Find where the given text appears and provide that cell's center as [X, Y] coordinate. 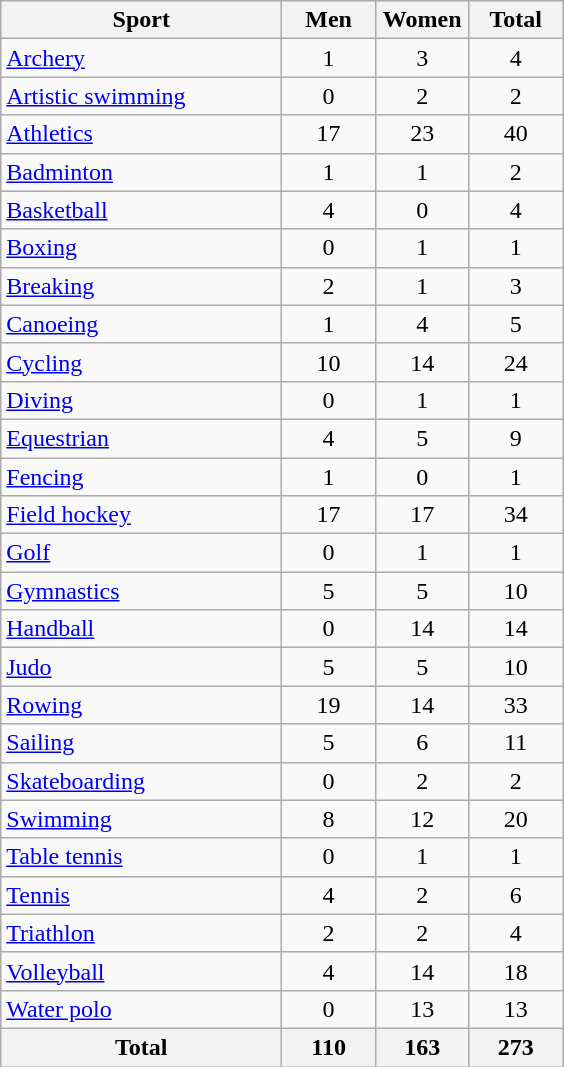
9 [516, 438]
11 [516, 743]
Basketball [142, 210]
33 [516, 705]
Men [329, 20]
Volleyball [142, 971]
163 [422, 1047]
Rowing [142, 705]
20 [516, 819]
8 [329, 819]
18 [516, 971]
110 [329, 1047]
Water polo [142, 1009]
Sport [142, 20]
Sailing [142, 743]
40 [516, 134]
12 [422, 819]
Judo [142, 667]
Table tennis [142, 857]
Cycling [142, 362]
19 [329, 705]
Canoeing [142, 324]
Fencing [142, 477]
Swimming [142, 819]
Women [422, 20]
Field hockey [142, 515]
273 [516, 1047]
Badminton [142, 172]
Gymnastics [142, 591]
24 [516, 362]
Diving [142, 400]
Handball [142, 629]
Athletics [142, 134]
Equestrian [142, 438]
Skateboarding [142, 781]
Tennis [142, 895]
34 [516, 515]
Breaking [142, 286]
23 [422, 134]
Artistic swimming [142, 96]
Boxing [142, 248]
Triathlon [142, 933]
Archery [142, 58]
Golf [142, 553]
